Pinpoint the cell where the given text exists, returning its (x, y) midpoint coordinate. 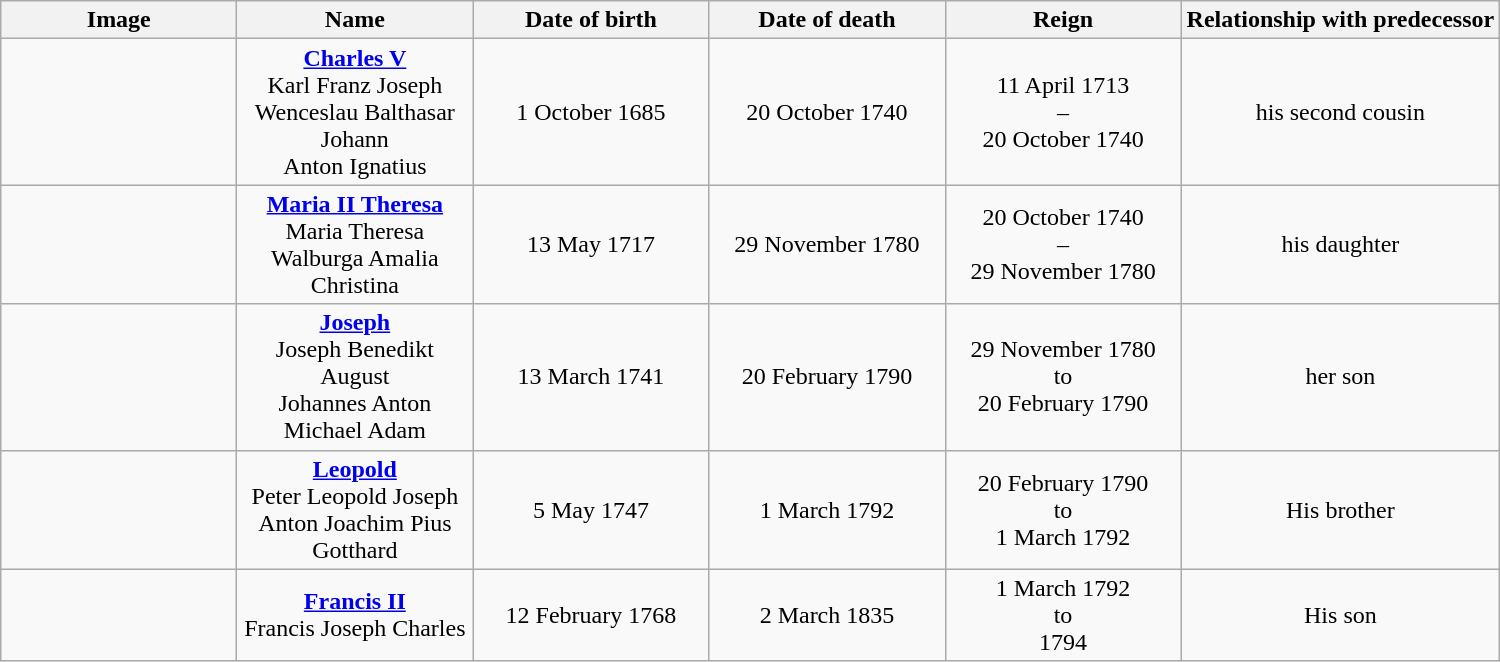
2 March 1835 (827, 615)
Relationship with predecessor (1340, 20)
Reign (1063, 20)
his daughter (1340, 244)
1 October 1685 (591, 112)
20 February 1790 (827, 377)
his second cousin (1340, 112)
His son (1340, 615)
20 October 1740–29 November 1780 (1063, 244)
Name (355, 20)
her son (1340, 377)
His brother (1340, 510)
1 March 1792 (827, 510)
Image (119, 20)
20 February 1790to1 March 1792 (1063, 510)
12 February 1768 (591, 615)
29 November 1780to20 February 1790 (1063, 377)
LeopoldPeter Leopold JosephAnton Joachim Pius Gotthard (355, 510)
Charles VKarl Franz Joseph Wenceslau Balthasar Johann Anton Ignatius (355, 112)
JosephJoseph Benedikt AugustJohannes Anton Michael Adam (355, 377)
Francis IIFrancis Joseph Charles (355, 615)
1 March 1792to1794 (1063, 615)
13 March 1741 (591, 377)
Date of birth (591, 20)
5 May 1747 (591, 510)
29 November 1780 (827, 244)
Date of death (827, 20)
11 April 1713–20 October 1740 (1063, 112)
20 October 1740 (827, 112)
Maria II TheresaMaria Theresa Walburga Amalia Christina (355, 244)
13 May 1717 (591, 244)
